Scan for the cell matching the given text and deliver its (x, y) coordinate at center. 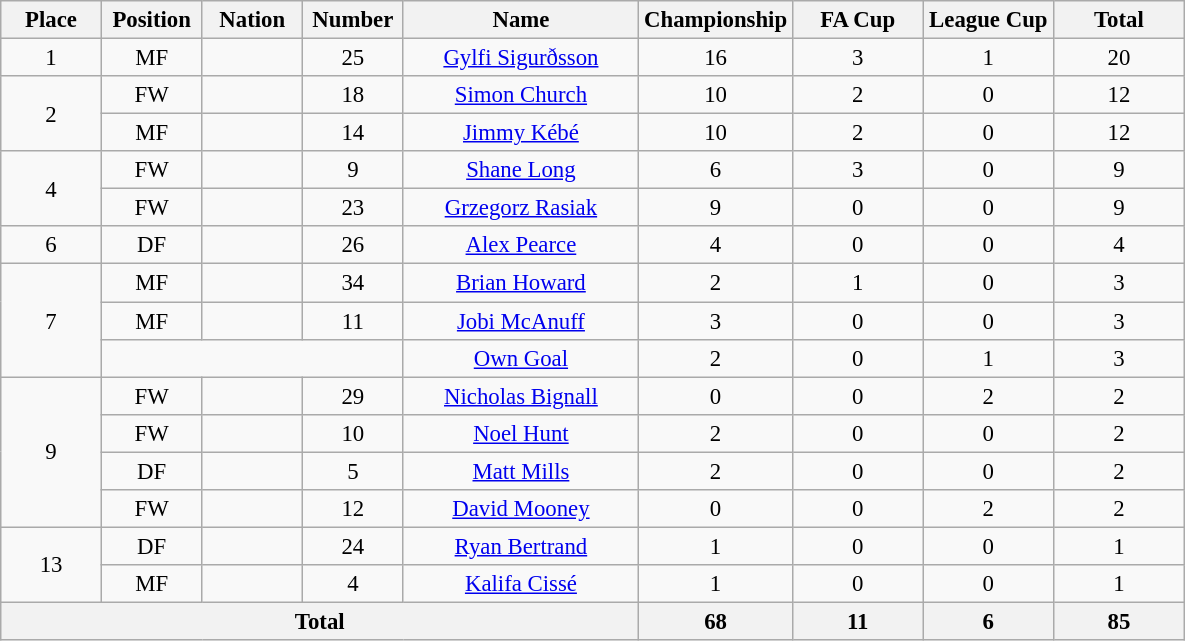
Ryan Bertrand (521, 546)
Kalifa Cissé (521, 584)
Place (52, 20)
Own Goal (521, 358)
Jobi McAnuff (521, 321)
Nation (252, 20)
Matt Mills (521, 471)
Alex Pearce (521, 245)
13 (52, 564)
Grzegorz Rasiak (521, 208)
Jimmy Kébé (521, 133)
16 (716, 58)
85 (1120, 621)
14 (354, 133)
26 (354, 245)
Championship (716, 20)
34 (354, 283)
Name (521, 20)
Number (354, 20)
Shane Long (521, 170)
Brian Howard (521, 283)
29 (354, 396)
25 (354, 58)
Nicholas Bignall (521, 396)
5 (354, 471)
Noel Hunt (521, 433)
18 (354, 95)
FA Cup (858, 20)
Simon Church (521, 95)
David Mooney (521, 509)
24 (354, 546)
7 (52, 320)
23 (354, 208)
Position (152, 20)
20 (1120, 58)
68 (716, 621)
League Cup (988, 20)
Gylfi Sigurðsson (521, 58)
